For the text-containing cell, return its midpoint in [X, Y] coordinate format. 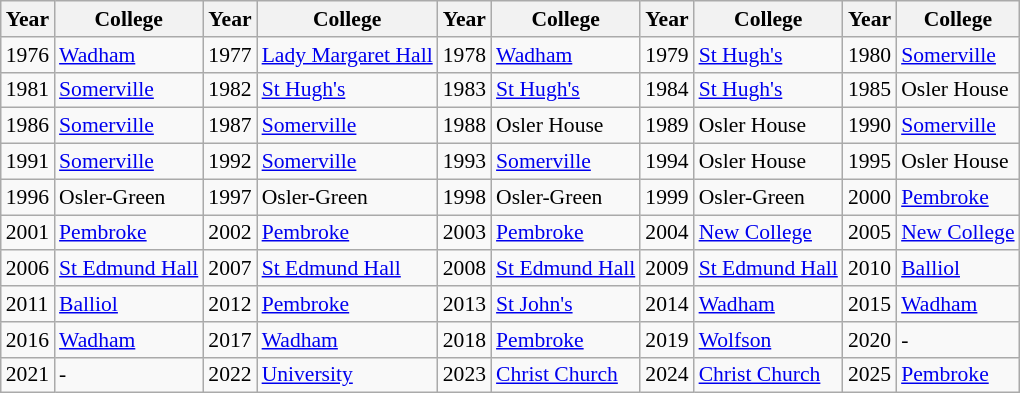
2005 [870, 233]
1993 [464, 162]
2018 [464, 340]
2025 [870, 375]
2022 [230, 375]
1988 [464, 126]
1997 [230, 197]
2016 [28, 340]
2000 [870, 197]
1992 [230, 162]
2023 [464, 375]
1996 [28, 197]
St John's [566, 304]
1978 [464, 55]
1981 [28, 90]
2008 [464, 269]
1979 [666, 55]
1994 [666, 162]
2012 [230, 304]
2014 [666, 304]
2019 [666, 340]
1987 [230, 126]
2009 [666, 269]
1977 [230, 55]
1986 [28, 126]
2020 [870, 340]
1990 [870, 126]
1991 [28, 162]
1976 [28, 55]
2001 [28, 233]
University [348, 375]
2011 [28, 304]
2004 [666, 233]
1980 [870, 55]
1995 [870, 162]
2006 [28, 269]
2002 [230, 233]
1989 [666, 126]
2010 [870, 269]
1985 [870, 90]
1999 [666, 197]
Lady Margaret Hall [348, 55]
1982 [230, 90]
Wolfson [768, 340]
2017 [230, 340]
2003 [464, 233]
1998 [464, 197]
1984 [666, 90]
2013 [464, 304]
2021 [28, 375]
2015 [870, 304]
2007 [230, 269]
2024 [666, 375]
1983 [464, 90]
